Identify which cell holds the provided text, then report its (X, Y) central coordinate. 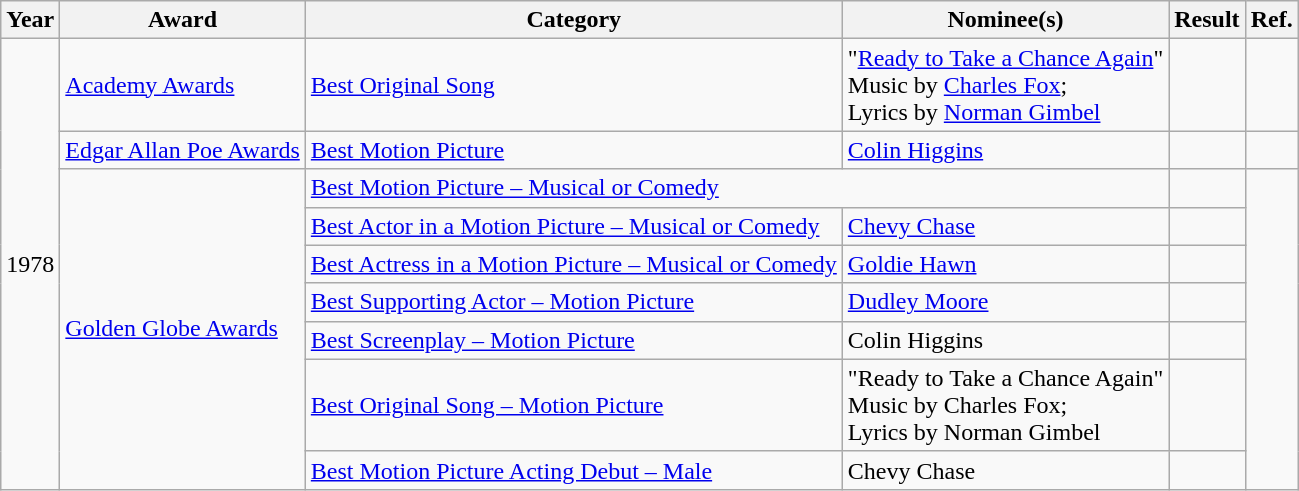
Goldie Hawn (1005, 264)
1978 (30, 264)
Category (574, 20)
Edgar Allan Poe Awards (182, 150)
Best Screenplay – Motion Picture (574, 340)
Best Actor in a Motion Picture – Musical or Comedy (574, 226)
Best Motion Picture – Musical or Comedy (736, 188)
Best Motion Picture (574, 150)
Best Supporting Actor – Motion Picture (574, 302)
Nominee(s) (1005, 20)
Year (30, 20)
Golden Globe Awards (182, 329)
Result (1207, 20)
Best Original Song – Motion Picture (574, 405)
Award (182, 20)
Best Actress in a Motion Picture – Musical or Comedy (574, 264)
Dudley Moore (1005, 302)
Academy Awards (182, 85)
Best Motion Picture Acting Debut – Male (574, 470)
Ref. (1272, 20)
Best Original Song (574, 85)
